From the cell containing the given text, extract its center point as (X, Y) coordinate. 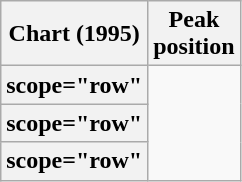
Chart (1995) (74, 34)
Peakposition (194, 34)
